From the cell containing the given text, extract its center point as [x, y] coordinate. 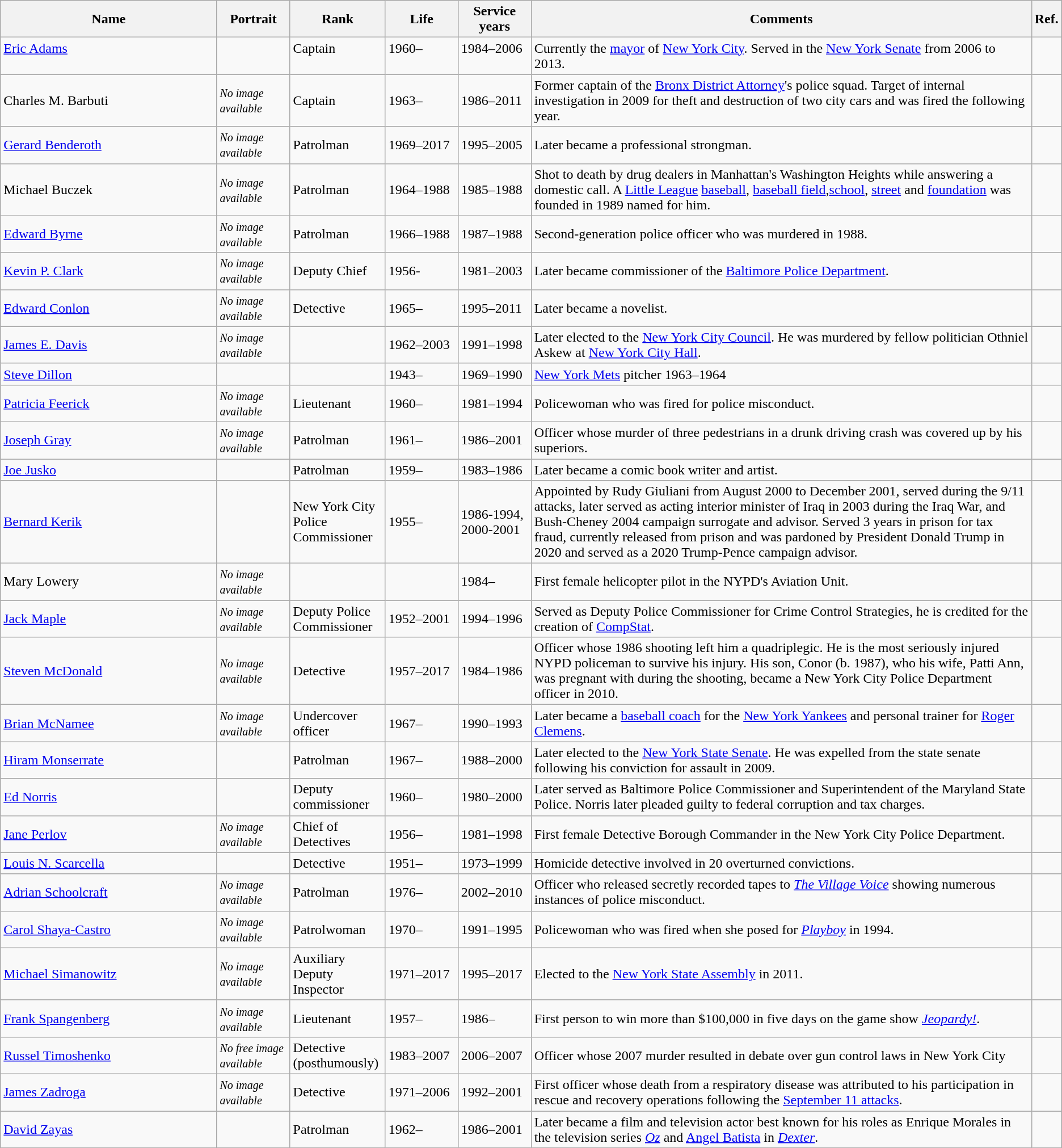
1986–2011 [495, 100]
Mary Lowery [109, 582]
1983–1986 [495, 469]
1971–2017 [422, 974]
Policewoman who was fired when she posed for Playboy in 1994. [781, 930]
Jane Perlov [109, 834]
Portrait [253, 19]
1973–1999 [495, 863]
Adrian Schoolcraft [109, 892]
Later became a comic book writer and artist. [781, 469]
Jack Maple [109, 619]
1962– [422, 1129]
Patrolwoman [338, 930]
Second-generation police officer who was murdered in 1988. [781, 234]
Later became a baseball coach for the New York Yankees and personal trainer for Roger Clemens. [781, 723]
1966–1988 [422, 234]
Officer who released secretly recorded tapes to The Village Voice showing numerous instances of police misconduct. [781, 892]
Detective (posthumously) [338, 1056]
Later elected to the New York State Senate. He was expelled from the state senate following his conviction for assault in 2009. [781, 760]
Served as Deputy Police Commissioner for Crime Control Strategies, he is credited for the creation of CompStat. [781, 619]
First person to win more than $100,000 in five days on the game show Jeopardy!. [781, 1018]
1983–2007 [422, 1056]
Policewoman who was fired for police misconduct. [781, 403]
1988–2000 [495, 760]
1951– [422, 863]
First female helicopter pilot in the NYPD's Aviation Unit. [781, 582]
1987–1988 [495, 234]
1976– [422, 892]
1985–1988 [495, 190]
James E. Davis [109, 345]
David Zayas [109, 1129]
1959– [422, 469]
First female Detective Borough Commander in the New York City Police Department. [781, 834]
Eric Adams [109, 56]
1952–2001 [422, 619]
New York Mets pitcher 1963–1964 [781, 374]
1990–1993 [495, 723]
Name [109, 19]
Hiram Monserrate [109, 760]
1969–1990 [495, 374]
1994–1996 [495, 619]
1986– [495, 1018]
Deputy Police Commissioner [338, 619]
Kevin P. Clark [109, 271]
1991–1998 [495, 345]
Michael Buczek [109, 190]
1957– [422, 1018]
1991–1995 [495, 930]
1965– [422, 308]
Edward Conlon [109, 308]
Service years [495, 19]
Comments [781, 19]
Homicide detective involved in 20 overturned convictions. [781, 863]
Bernard Kerik [109, 522]
1962–2003 [422, 345]
1986-1994, 2000-2001 [495, 522]
2006–2007 [495, 1056]
Officer whose 2007 murder resulted in debate over gun control laws in New York City [781, 1056]
Later elected to the New York City Council. He was murdered by fellow politician Othniel Askew at New York City Hall. [781, 345]
Gerard Benderoth [109, 145]
1964–1988 [422, 190]
Russel Timoshenko [109, 1056]
Officer whose murder of three pedestrians in a drunk driving crash was covered up by his superiors. [781, 440]
1984–1986 [495, 671]
Joseph Gray [109, 440]
Louis N. Scarcella [109, 863]
Auxiliary Deputy Inspector [338, 974]
Edward Byrne [109, 234]
1995–2017 [495, 974]
1980–2000 [495, 797]
Ed Norris [109, 797]
Joe Jusko [109, 469]
Patricia Feerick [109, 403]
Undercover officer [338, 723]
1970– [422, 930]
1943– [422, 374]
New York City Police Commissioner [338, 522]
1995–2005 [495, 145]
Chief of Detectives [338, 834]
Brian McNamee [109, 723]
Ref. [1046, 19]
1956– [422, 834]
Carol Shaya-Castro [109, 930]
2002–2010 [495, 892]
1995–2011 [495, 308]
1961– [422, 440]
Michael Simanowitz [109, 974]
1969–2017 [422, 145]
Later became commissioner of the Baltimore Police Department. [781, 271]
Currently the mayor of New York City. Served in the New York Senate from 2006 to 2013. [781, 56]
1981–1998 [495, 834]
1984– [495, 582]
1984–2006 [495, 56]
Later became a film and television actor best known for his roles as Enrique Morales in the television series Oz and Angel Batista in Dexter. [781, 1129]
Charles M. Barbuti [109, 100]
No free image available [253, 1056]
1963– [422, 100]
Frank Spangenberg [109, 1018]
1957–2017 [422, 671]
1955– [422, 522]
Later became a professional strongman. [781, 145]
Life [422, 19]
Rank [338, 19]
Steve Dillon [109, 374]
Elected to the New York State Assembly in 2011. [781, 974]
1971–2006 [422, 1092]
1981–2003 [495, 271]
Steven McDonald [109, 671]
1981–1994 [495, 403]
Deputy commissioner [338, 797]
James Zadroga [109, 1092]
1956- [422, 271]
Later became a novelist. [781, 308]
Deputy Chief [338, 271]
1992–2001 [495, 1092]
